Determine the [x, y] coordinate at the center of the cell enclosing the given text.  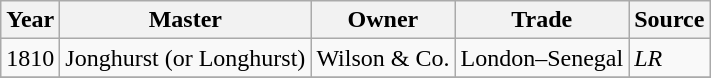
Owner [383, 20]
Source [670, 20]
1810 [30, 58]
Year [30, 20]
Master [186, 20]
LR [670, 58]
Trade [542, 20]
London–Senegal [542, 58]
Wilson & Co. [383, 58]
Jonghurst (or Longhurst) [186, 58]
